Return the [X, Y] coordinate for the center point of the cell that contains the specified text.  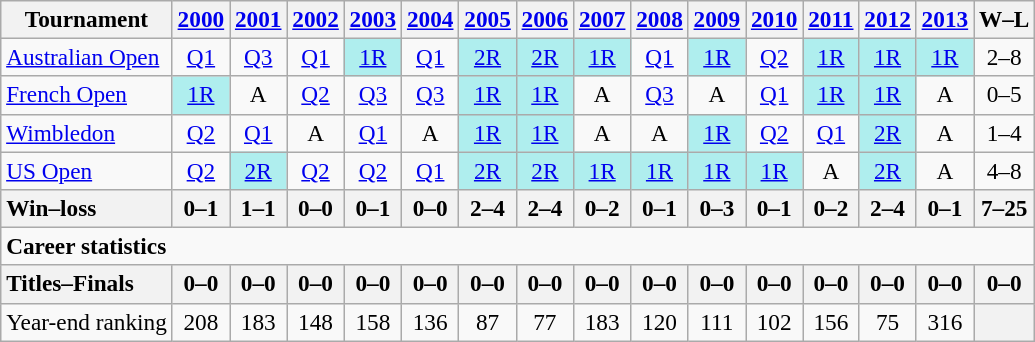
2012 [888, 19]
2010 [774, 19]
Wimbledon [86, 133]
2006 [544, 19]
87 [488, 322]
2002 [316, 19]
0–5 [1004, 95]
75 [888, 322]
2005 [488, 19]
120 [660, 322]
7–25 [1004, 208]
Titles–Finals [86, 284]
136 [430, 322]
2011 [831, 19]
208 [200, 322]
4–8 [1004, 170]
1–4 [1004, 133]
Career statistics [518, 246]
2004 [430, 19]
2007 [602, 19]
316 [944, 322]
Tournament [86, 19]
156 [831, 322]
111 [716, 322]
2003 [372, 19]
US Open [86, 170]
W–L [1004, 19]
2001 [258, 19]
2013 [944, 19]
102 [774, 322]
Win–loss [86, 208]
158 [372, 322]
2000 [200, 19]
77 [544, 322]
2008 [660, 19]
2009 [716, 19]
1–1 [258, 208]
148 [316, 322]
Year-end ranking [86, 322]
Australian Open [86, 57]
French Open [86, 95]
2–8 [1004, 57]
0–3 [716, 208]
